Locate the cell with the specified text and output its [x, y] center coordinate. 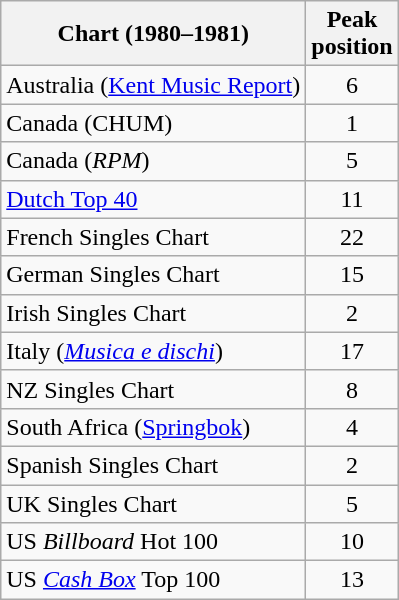
Irish Singles Chart [154, 313]
Italy (Musica e dischi) [154, 351]
11 [352, 199]
South Africa (Springbok) [154, 427]
13 [352, 580]
4 [352, 427]
Canada (CHUM) [154, 123]
NZ Singles Chart [154, 389]
Chart (1980–1981) [154, 34]
Peakposition [352, 34]
Australia (Kent Music Report) [154, 85]
17 [352, 351]
Spanish Singles Chart [154, 465]
Dutch Top 40 [154, 199]
15 [352, 275]
French Singles Chart [154, 237]
US Cash Box Top 100 [154, 580]
1 [352, 123]
6 [352, 85]
8 [352, 389]
Canada (RPM) [154, 161]
10 [352, 542]
German Singles Chart [154, 275]
UK Singles Chart [154, 503]
22 [352, 237]
US Billboard Hot 100 [154, 542]
